Return [X, Y] of the center of cell containing provided text 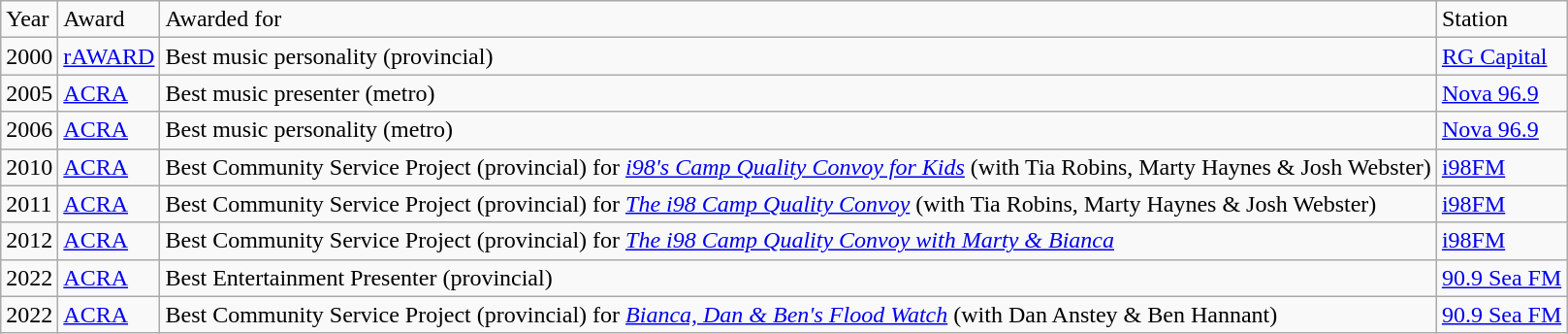
Station [1501, 19]
2000 [29, 56]
Best music personality (metro) [798, 130]
Best Community Service Project (provincial) for i98's Camp Quality Convoy for Kids (with Tia Robins, Marty Haynes & Josh Webster) [798, 167]
Awarded for [798, 19]
Best Community Service Project (provincial) for The i98 Camp Quality Convoy (with Tia Robins, Marty Haynes & Josh Webster) [798, 204]
Award [109, 19]
Best music presenter (metro) [798, 93]
Best music personality (provincial) [798, 56]
Best Community Service Project (provincial) for The i98 Camp Quality Convoy with Marty & Bianca [798, 241]
2011 [29, 204]
2005 [29, 93]
RG Capital [1501, 56]
Best Community Service Project (provincial) for Bianca, Dan & Ben's Flood Watch (with Dan Anstey & Ben Hannant) [798, 315]
2006 [29, 130]
Year [29, 19]
2012 [29, 241]
2010 [29, 167]
Best Entertainment Presenter (provincial) [798, 278]
rAWARD [109, 56]
